Scan for the cell matching the given text and deliver its [x, y] coordinate at center. 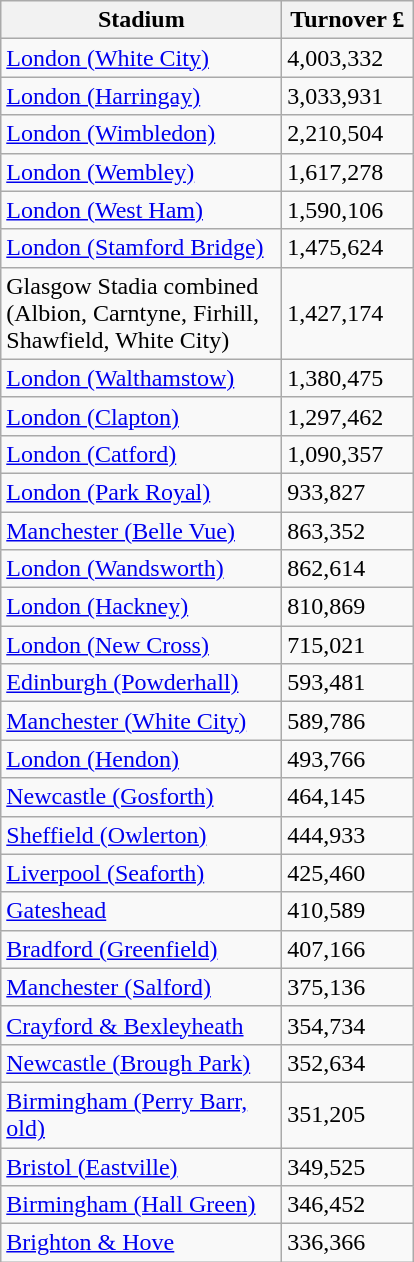
1,380,475 [348, 378]
1,090,357 [348, 454]
Sheffield (Owlerton) [142, 835]
862,614 [348, 569]
Birmingham (Perry Barr, old) [142, 1114]
Liverpool (Seaforth) [142, 873]
Gateshead [142, 911]
346,452 [348, 1205]
London (Stamford Bridge) [142, 248]
Brighton & Hove [142, 1243]
London (New Cross) [142, 645]
1,427,174 [348, 313]
493,766 [348, 759]
London (Wandsworth) [142, 569]
Birmingham (Hall Green) [142, 1205]
Edinburgh (Powderhall) [142, 683]
London (Wembley) [142, 172]
Glasgow Stadia combined (Albion, Carntyne, Firhill, Shawfield, White City) [142, 313]
Manchester (Salford) [142, 987]
1,475,624 [348, 248]
London (Hackney) [142, 607]
London (Park Royal) [142, 492]
1,297,462 [348, 416]
589,786 [348, 721]
375,136 [348, 987]
593,481 [348, 683]
349,525 [348, 1167]
810,869 [348, 607]
2,210,504 [348, 134]
Newcastle (Brough Park) [142, 1063]
336,366 [348, 1243]
410,589 [348, 911]
London (West Ham) [142, 210]
Stadium [142, 20]
Crayford & Bexleyheath [142, 1025]
Manchester (White City) [142, 721]
352,634 [348, 1063]
407,166 [348, 949]
London (Hendon) [142, 759]
3,033,931 [348, 96]
Bristol (Eastville) [142, 1167]
London (Harringay) [142, 96]
715,021 [348, 645]
Bradford (Greenfield) [142, 949]
London (White City) [142, 58]
Newcastle (Gosforth) [142, 797]
1,590,106 [348, 210]
933,827 [348, 492]
London (Wimbledon) [142, 134]
London (Walthamstow) [142, 378]
Manchester (Belle Vue) [142, 531]
354,734 [348, 1025]
425,460 [348, 873]
London (Clapton) [142, 416]
4,003,332 [348, 58]
1,617,278 [348, 172]
863,352 [348, 531]
London (Catford) [142, 454]
464,145 [348, 797]
444,933 [348, 835]
Turnover £ [348, 20]
351,205 [348, 1114]
